Capture the cell that displays the provided text and extract its [x, y] central coordinate. 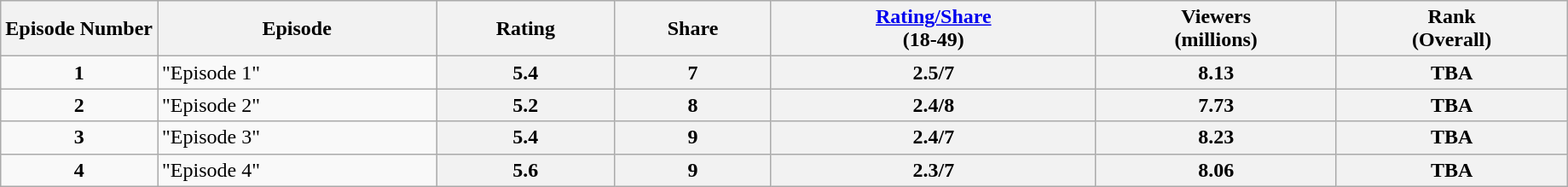
8 [693, 105]
Episode Number [79, 29]
7 [693, 73]
Rank(Overall) [1451, 29]
8.13 [1216, 73]
Rating/Share(18-49) [933, 29]
2 [79, 105]
2.5/7 [933, 73]
8.06 [1216, 170]
8.23 [1216, 137]
5.6 [525, 170]
4 [79, 170]
Share [693, 29]
Rating [525, 29]
5.2 [525, 105]
2.3/7 [933, 170]
Viewers(millions) [1216, 29]
Episode [297, 29]
"Episode 4" [297, 170]
3 [79, 137]
7.73 [1216, 105]
"Episode 3" [297, 137]
"Episode 1" [297, 73]
2.4/8 [933, 105]
2.4/7 [933, 137]
"Episode 2" [297, 105]
1 [79, 73]
